Find where the given text appears and provide that cell's center as (X, Y) coordinate. 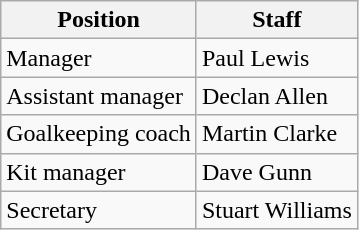
Assistant manager (99, 96)
Martin Clarke (276, 134)
Manager (99, 58)
Staff (276, 20)
Paul Lewis (276, 58)
Dave Gunn (276, 172)
Kit manager (99, 172)
Declan Allen (276, 96)
Position (99, 20)
Stuart Williams (276, 210)
Secretary (99, 210)
Goalkeeping coach (99, 134)
